Return (X, Y) of the center of cell containing provided text 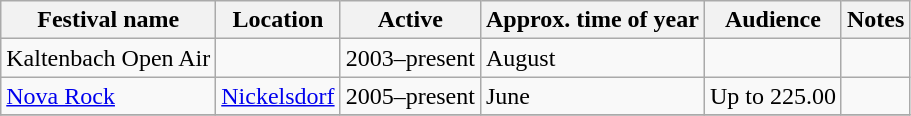
Festival name (108, 20)
Audience (772, 20)
Nickelsdorf (278, 96)
Up to 225.00 (772, 96)
Nova Rock (108, 96)
2003–present (410, 58)
Active (410, 20)
2005–present (410, 96)
August (592, 58)
Approx. time of year (592, 20)
Location (278, 20)
June (592, 96)
Notes (875, 20)
Kaltenbach Open Air (108, 58)
